Pinpoint the cell where the given text exists, returning its [x, y] midpoint coordinate. 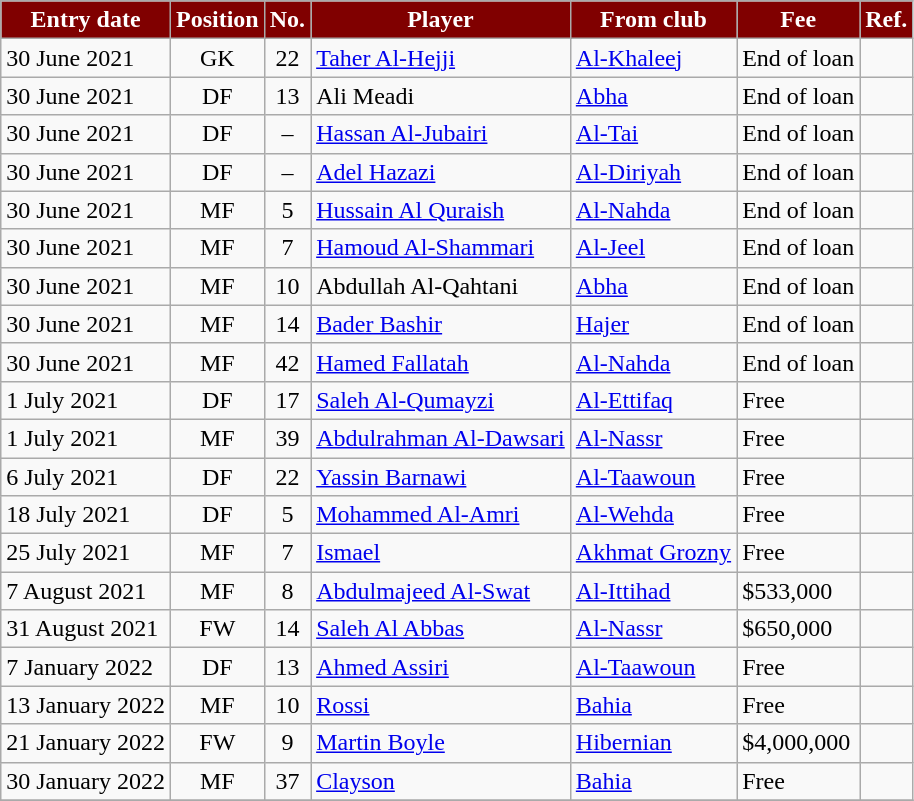
Hamed Fallatah [441, 362]
Clayson [441, 781]
13 January 2022 [86, 705]
Abdulmajeed Al-Swat [441, 591]
Al-Ittihad [653, 591]
Ahmed Assiri [441, 667]
Abdulrahman Al-Dawsari [441, 438]
42 [287, 362]
39 [287, 438]
$533,000 [798, 591]
Player [441, 20]
Saleh Al-Qumayzi [441, 400]
Hassan Al-Jubairi [441, 134]
$650,000 [798, 629]
Hajer [653, 324]
Position [217, 20]
6 July 2021 [86, 477]
Martin Boyle [441, 743]
Ali Meadi [441, 96]
Ismael [441, 553]
9 [287, 743]
No. [287, 20]
37 [287, 781]
Rossi [441, 705]
30 January 2022 [86, 781]
From club [653, 20]
7 January 2022 [86, 667]
18 July 2021 [86, 515]
Al-Wehda [653, 515]
GK [217, 58]
Adel Hazazi [441, 172]
Al-Ettifaq [653, 400]
Hibernian [653, 743]
Al-Diriyah [653, 172]
Entry date [86, 20]
Bader Bashir [441, 324]
7 August 2021 [86, 591]
17 [287, 400]
Abdullah Al-Qahtani [441, 286]
Saleh Al Abbas [441, 629]
Fee [798, 20]
$4,000,000 [798, 743]
Taher Al-Hejji [441, 58]
Al-Tai [653, 134]
Al-Jeel [653, 248]
Mohammed Al-Amri [441, 515]
Hussain Al Quraish [441, 210]
Al-Khaleej [653, 58]
31 August 2021 [86, 629]
21 January 2022 [86, 743]
25 July 2021 [86, 553]
Hamoud Al-Shammari [441, 248]
Akhmat Grozny [653, 553]
8 [287, 591]
Ref. [886, 20]
Yassin Barnawi [441, 477]
